Provide the (X, Y) coordinate of the cell's center where the given text is located.  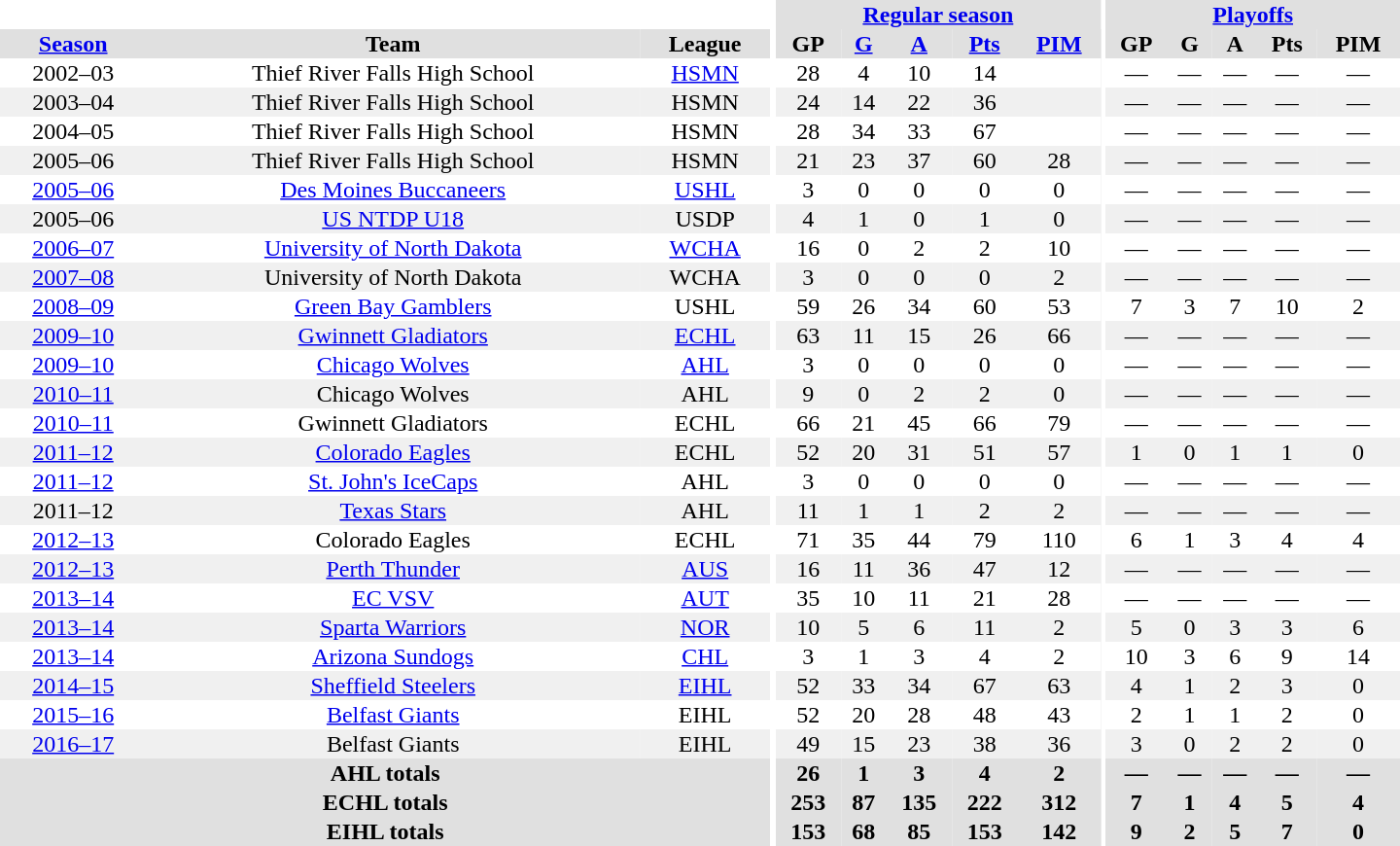
53 (1059, 306)
48 (984, 715)
League (705, 44)
85 (920, 831)
Sheffield Steelers (393, 686)
Perth Thunder (393, 569)
ECHL totals (385, 802)
US NTDP U18 (393, 219)
49 (807, 744)
59 (807, 306)
2004–05 (73, 131)
2007–08 (73, 277)
Season (73, 44)
CHL (705, 656)
Regular season (937, 15)
Sparta Warriors (393, 627)
USDP (705, 219)
68 (863, 831)
2002–03 (73, 73)
2014–15 (73, 686)
NOR (705, 627)
47 (984, 569)
37 (920, 160)
2016–17 (73, 744)
31 (920, 452)
222 (984, 802)
Team (393, 44)
AUS (705, 569)
45 (920, 423)
24 (807, 102)
EC VSV (393, 598)
2006–07 (73, 248)
St. John's IceCaps (393, 481)
Green Bay Gamblers (393, 306)
2003–04 (73, 102)
71 (807, 540)
AUT (705, 598)
Texas Stars (393, 511)
Arizona Sundogs (393, 656)
43 (1059, 715)
12 (1059, 569)
AHL totals (385, 773)
2015–16 (73, 715)
110 (1059, 540)
312 (1059, 802)
22 (920, 102)
Des Moines Buccaneers (393, 190)
44 (920, 540)
EIHL totals (385, 831)
57 (1059, 452)
142 (1059, 831)
87 (863, 802)
135 (920, 802)
Playoffs (1252, 15)
253 (807, 802)
2008–09 (73, 306)
51 (984, 452)
38 (984, 744)
